Extract the (X, Y) coordinate from the center of the cell holding the provided text.  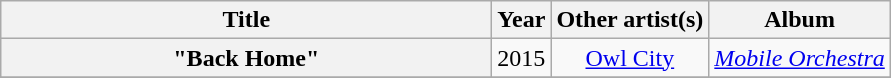
Album (800, 20)
Owl City (630, 58)
Other artist(s) (630, 20)
Year (522, 20)
"Back Home" (246, 58)
Title (246, 20)
2015 (522, 58)
Mobile Orchestra (800, 58)
